Extract the (X, Y) coordinate from the center of the cell holding the provided text.  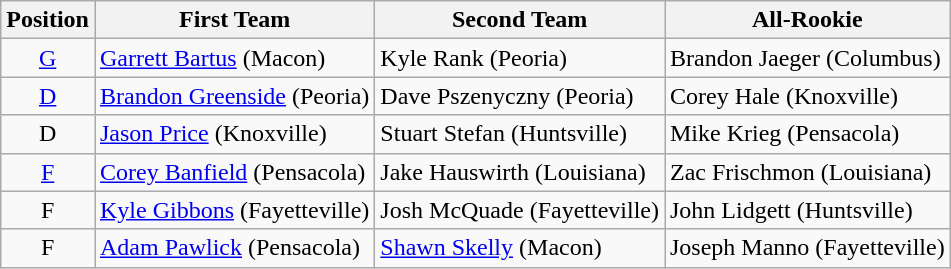
Position (48, 20)
Dave Pszenyczny (Peoria) (520, 96)
First Team (234, 20)
Joseph Manno (Fayetteville) (807, 248)
G (48, 58)
Brandon Jaeger (Columbus) (807, 58)
Stuart Stefan (Huntsville) (520, 134)
Mike Krieg (Pensacola) (807, 134)
Josh McQuade (Fayetteville) (520, 210)
Brandon Greenside (Peoria) (234, 96)
Garrett Bartus (Macon) (234, 58)
Adam Pawlick (Pensacola) (234, 248)
Jason Price (Knoxville) (234, 134)
Zac Frischmon (Louisiana) (807, 172)
Second Team (520, 20)
Kyle Rank (Peoria) (520, 58)
Shawn Skelly (Macon) (520, 248)
All-Rookie (807, 20)
John Lidgett (Huntsville) (807, 210)
Corey Hale (Knoxville) (807, 96)
Corey Banfield (Pensacola) (234, 172)
Kyle Gibbons (Fayetteville) (234, 210)
Jake Hauswirth (Louisiana) (520, 172)
